Search for the cell housing the specified text and yield its [x, y] center coordinate. 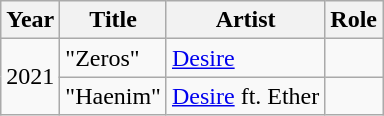
Title [114, 20]
Year [30, 20]
2021 [30, 77]
Desire [245, 58]
Artist [245, 20]
Role [354, 20]
"Zeros" [114, 58]
"Haenim" [114, 96]
Desire ft. Ether [245, 96]
